Output the [X, Y] coordinate of the center of the cell containing the given text.  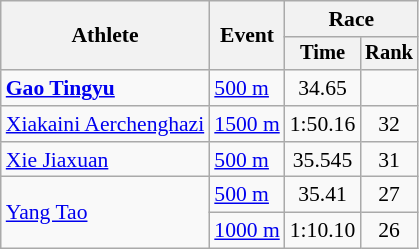
1:10.10 [322, 231]
1:50.16 [322, 124]
Athlete [106, 36]
Time [322, 54]
35.545 [322, 160]
Xie Jiaxuan [106, 160]
1000 m [246, 231]
Rank [389, 54]
Xiakaini Aerchenghazi [106, 124]
Event [246, 36]
1500 m [246, 124]
35.41 [322, 195]
27 [389, 195]
32 [389, 124]
Yang Tao [106, 212]
34.65 [322, 88]
Race [352, 19]
31 [389, 160]
Gao Tingyu [106, 88]
26 [389, 231]
